Return (X, Y) of the center of cell containing provided text 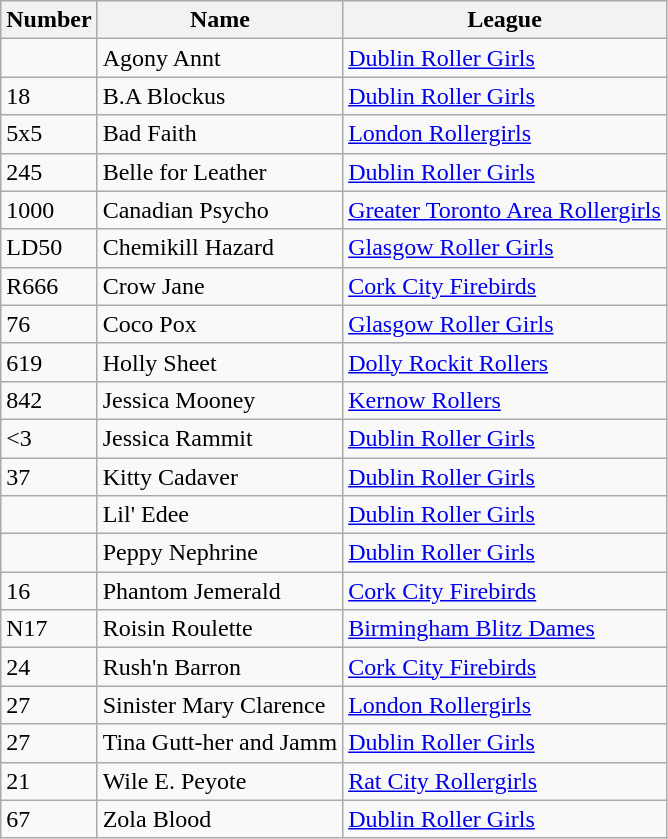
B.A Blockus (220, 96)
Bad Faith (220, 134)
Crow Jane (220, 286)
Peppy Nephrine (220, 553)
R666 (49, 286)
League (505, 20)
Greater Toronto Area Rollergirls (505, 210)
Phantom Jemerald (220, 591)
Agony Annt (220, 58)
Kitty Cadaver (220, 477)
Canadian Psycho (220, 210)
5x5 (49, 134)
Coco Pox (220, 324)
21 (49, 781)
Tina Gutt-her and Jamm (220, 743)
Sinister Mary Clarence (220, 705)
Holly Sheet (220, 362)
1000 (49, 210)
67 (49, 819)
Rush'n Barron (220, 667)
Name (220, 20)
Kernow Rollers (505, 400)
16 (49, 591)
18 (49, 96)
37 (49, 477)
619 (49, 362)
Jessica Rammit (220, 438)
76 (49, 324)
842 (49, 400)
Chemikill Hazard (220, 248)
LD50 (49, 248)
Lil' Edee (220, 515)
Dolly Rockit Rollers (505, 362)
Roisin Roulette (220, 629)
24 (49, 667)
245 (49, 172)
<3 (49, 438)
Birmingham Blitz Dames (505, 629)
Jessica Mooney (220, 400)
Zola Blood (220, 819)
Rat City Rollergirls (505, 781)
Wile E. Peyote (220, 781)
Number (49, 20)
Belle for Leather (220, 172)
N17 (49, 629)
